Scan for the cell matching the given text and deliver its [X, Y] coordinate at center. 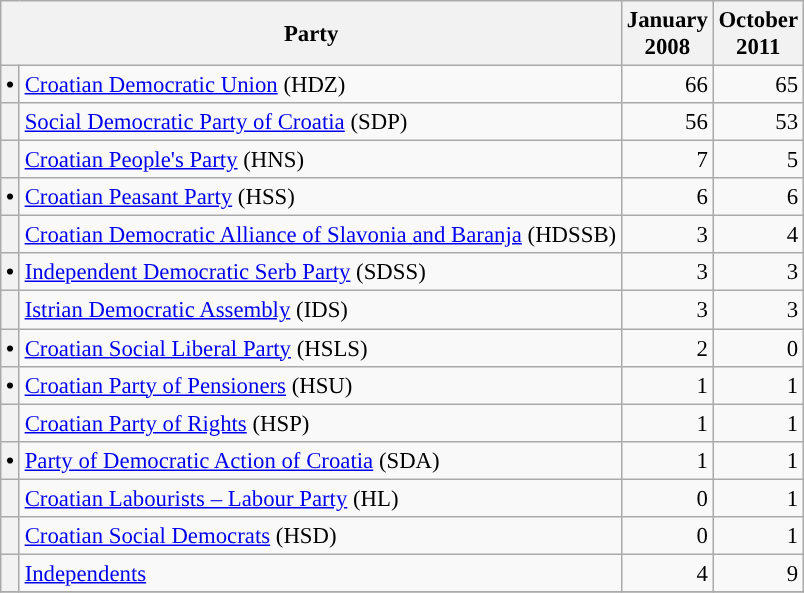
Croatian Democratic Union (HDZ) [320, 85]
Croatian Social Democrats (HSD) [320, 536]
66 [667, 85]
Croatian Democratic Alliance of Slavonia and Baranja (HDSSB) [320, 235]
January 2008 [667, 34]
7 [667, 160]
Social Democratic Party of Croatia (SDP) [320, 122]
56 [667, 122]
Croatian Party of Pensioners (HSU) [320, 385]
53 [758, 122]
9 [758, 573]
Croatian Labourists – Labour Party (HL) [320, 498]
Croatian Party of Rights (HSP) [320, 423]
Independent Democratic Serb Party (SDSS) [320, 273]
Independents [320, 573]
65 [758, 85]
Istrian Democratic Assembly (IDS) [320, 310]
Party [312, 34]
Croatian Social Liberal Party (HSLS) [320, 348]
October 2011 [758, 34]
2 [667, 348]
Croatian People's Party (HNS) [320, 160]
Party of Democratic Action of Croatia (SDA) [320, 460]
Croatian Peasant Party (HSS) [320, 197]
5 [758, 160]
